Scan for the cell matching the given text and deliver its (X, Y) coordinate at center. 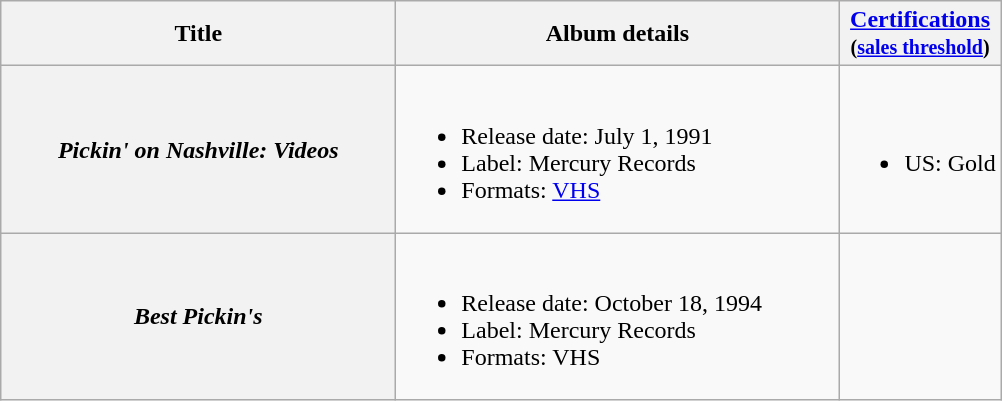
Album details (618, 34)
US: Gold (920, 150)
Best Pickin's (198, 316)
Pickin' on Nashville: Videos (198, 150)
Certifications(sales threshold) (920, 34)
Title (198, 34)
Release date: July 1, 1991Label: Mercury RecordsFormats: VHS (618, 150)
Release date: October 18, 1994Label: Mercury RecordsFormats: VHS (618, 316)
